Find where the given text appears and provide that cell's center as (X, Y) coordinate. 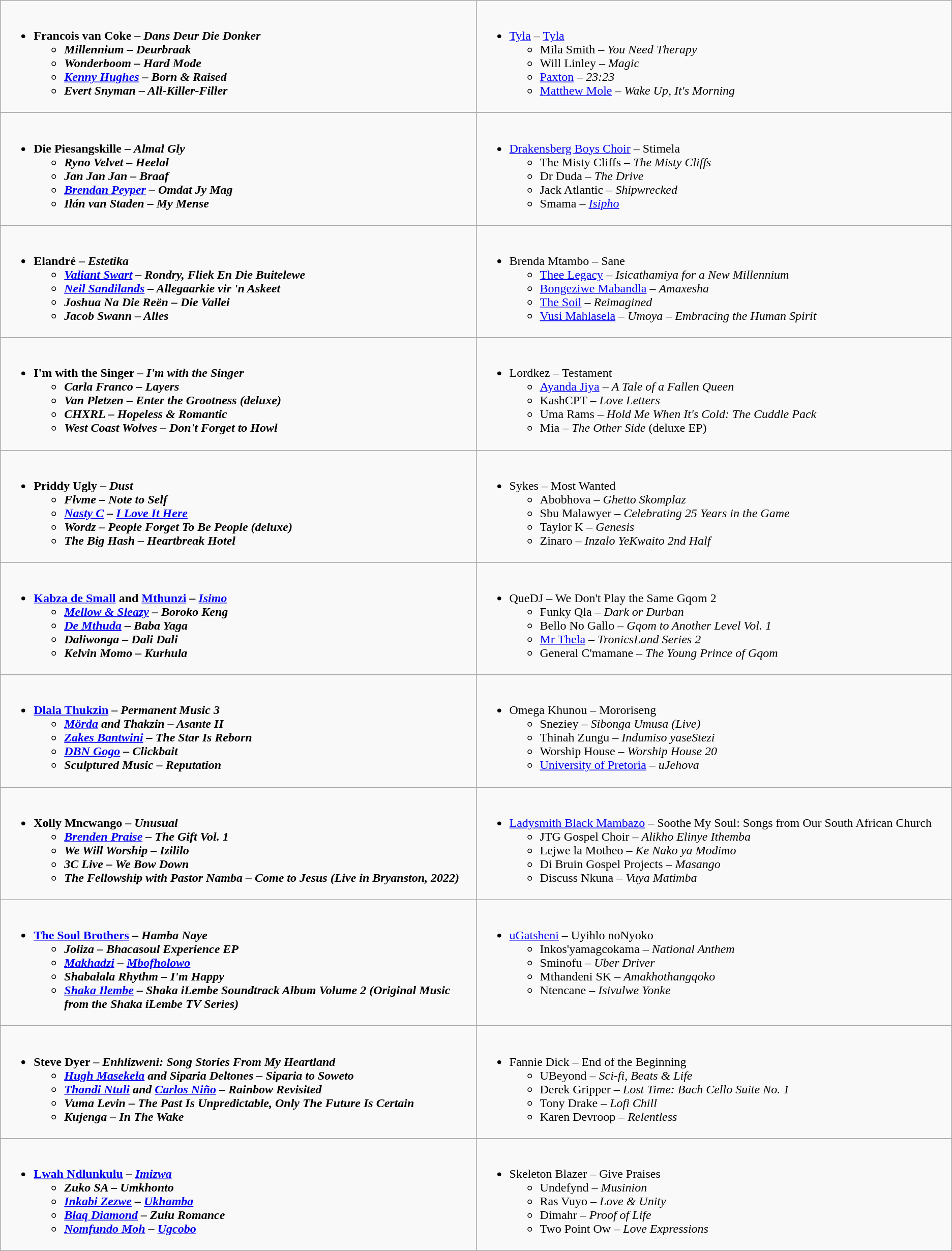
uGatsheni – Uyihlo noNyokoInkos'yamagcokama – National AnthemSminofu – Uber DriverMthandeni SK – AmakhothangqokoNtencane – Isivulwe Yonke (714, 963)
Skeleton Blazer – Give PraisesUndefynd – MusinionRas Vuyo – Love & UnityDimahr – Proof of LifeTwo Point Ow – Love Expressions (714, 1194)
Drakensberg Boys Choir – StimelaThe Misty Cliffs – The Misty CliffsDr Duda – The DriveJack Atlantic – ShipwreckedSmama – Isipho (714, 169)
Kabza de Small and Mthunzi – IsimoMellow & Sleazy – Boroko KengDe Mthuda – Baba YagaDaliwonga – Dali DaliKelvin Momo – Kurhula (238, 618)
Sykes – Most WantedAbobhova – Ghetto SkomplazSbu Malawyer – Celebrating 25 Years in the GameTaylor K – GenesisZinaro – Inzalo YeKwaito 2nd Half (714, 507)
Dlala Thukzin – Permanent Music 3Mörda and Thakzin – Asante IIZakes Bantwini – The Star Is RebornDBN Gogo – ClickbaitSculptured Music – Reputation (238, 731)
Lwah Ndlunkulu – ImizwaZuko SA – UmkhontoInkabi Zezwe – UkhambaBlaq Diamond – Zulu RomanceNomfundo Moh – Ugcobo (238, 1194)
Die Piesangskille – Almal GlyRyno Velvet – HeelalJan Jan Jan – BraafBrendan Peyper – Omdat Jy MagIlán van Staden – My Mense (238, 169)
Tyla – TylaMila Smith – You Need TherapyWill Linley – MagicPaxton – 23:23Matthew Mole – Wake Up, It's Morning (714, 57)
Francois van Coke – Dans Deur Die DonkerMillennium – DeurbraakWonderboom – Hard ModeKenny Hughes – Born & RaisedEvert Snyman – All-Killer-Filler (238, 57)
Priddy Ugly – DustFlvme – Note to SelfNasty C – I Love It HereWordz – People Forget To Be People (deluxe)The Big Hash – Heartbreak Hotel (238, 507)
